Find where the given text appears and provide that cell's center as [x, y] coordinate. 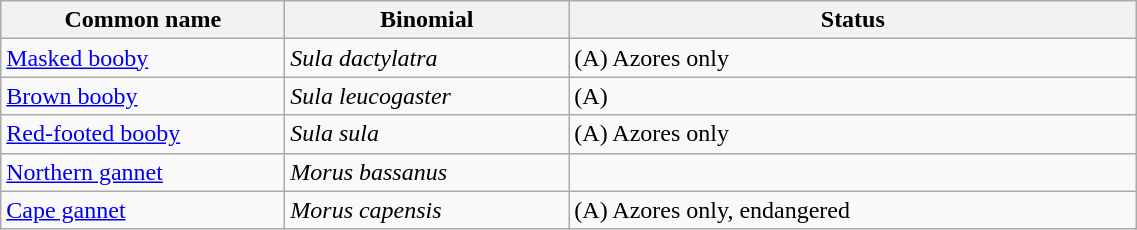
Common name [143, 20]
Binomial [427, 20]
Masked booby [143, 58]
Morus bassanus [427, 172]
Cape gannet [143, 210]
Red-footed booby [143, 134]
Morus capensis [427, 210]
Northern gannet [143, 172]
Brown booby [143, 96]
Sula dactylatra [427, 58]
Status [853, 20]
(A) Azores only, endangered [853, 210]
Sula leucogaster [427, 96]
Sula sula [427, 134]
(A) [853, 96]
